Search for the cell housing the specified text and yield its [x, y] center coordinate. 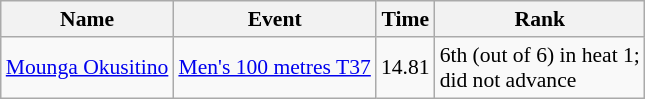
Event [274, 19]
Men's 100 metres T37 [274, 68]
Mounga Okusitino [88, 68]
14.81 [406, 68]
Rank [540, 19]
Name [88, 19]
Time [406, 19]
6th (out of 6) in heat 1;did not advance [540, 68]
